Scan for the cell matching the given text and deliver its [X, Y] coordinate at center. 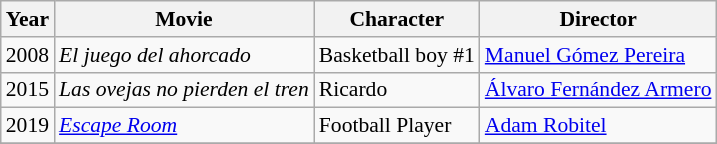
Year [28, 19]
Director [598, 19]
Character [397, 19]
Álvaro Fernández Armero [598, 90]
Escape Room [184, 126]
Movie [184, 19]
El juego del ahorcado [184, 55]
Las ovejas no pierden el tren [184, 90]
Basketball boy #1 [397, 55]
Manuel Gómez Pereira [598, 55]
2008 [28, 55]
Ricardo [397, 90]
2015 [28, 90]
Football Player [397, 126]
Adam Robitel [598, 126]
2019 [28, 126]
